For the text-containing cell, return its midpoint in [X, Y] coordinate format. 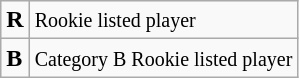
B [15, 58]
R [15, 20]
Category B Rookie listed player [164, 58]
Rookie listed player [164, 20]
